Find where the given text appears and provide that cell's center as [X, Y] coordinate. 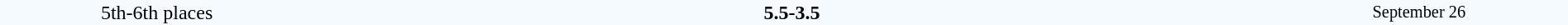
5.5-3.5 [791, 12]
5th-6th places [157, 12]
September 26 [1419, 12]
